Determine the [x, y] coordinate at the center of the cell enclosing the given text.  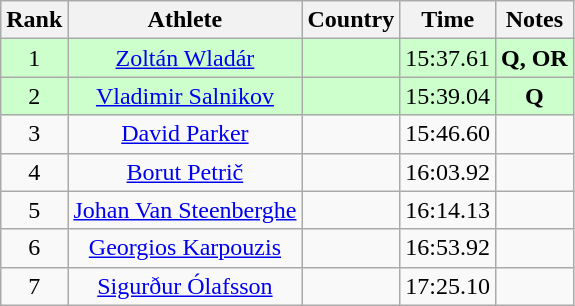
2 [34, 96]
16:14.13 [448, 210]
Athlete [185, 20]
Notes [534, 20]
Time [448, 20]
Vladimir Salnikov [185, 96]
Johan Van Steenberghe [185, 210]
16:53.92 [448, 248]
Q, OR [534, 58]
7 [34, 286]
Rank [34, 20]
Q [534, 96]
5 [34, 210]
4 [34, 172]
1 [34, 58]
Sigurður Ólafsson [185, 286]
Georgios Karpouzis [185, 248]
6 [34, 248]
17:25.10 [448, 286]
Country [351, 20]
16:03.92 [448, 172]
15:39.04 [448, 96]
Borut Petrič [185, 172]
3 [34, 134]
David Parker [185, 134]
15:37.61 [448, 58]
15:46.60 [448, 134]
Zoltán Wladár [185, 58]
